Identify which cell holds the provided text, then report its [x, y] central coordinate. 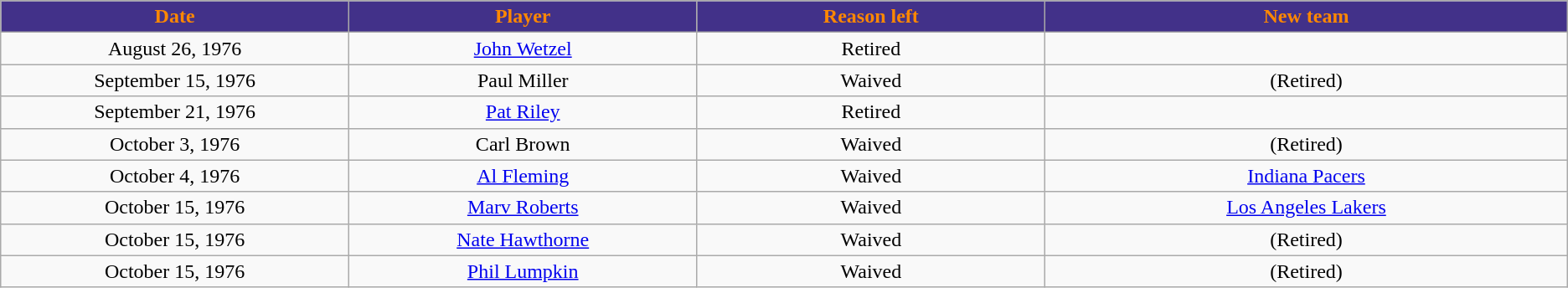
October 3, 1976 [175, 144]
Los Angeles Lakers [1307, 208]
Reason left [871, 17]
Phil Lumpkin [523, 271]
Indiana Pacers [1307, 176]
September 15, 1976 [175, 80]
Paul Miller [523, 80]
John Wetzel [523, 49]
August 26, 1976 [175, 49]
Al Fleming [523, 176]
Pat Riley [523, 112]
New team [1307, 17]
Marv Roberts [523, 208]
Date [175, 17]
Player [523, 17]
September 21, 1976 [175, 112]
Carl Brown [523, 144]
Nate Hawthorne [523, 239]
October 4, 1976 [175, 176]
